Output the [X, Y] coordinate of the center of the cell containing the given text.  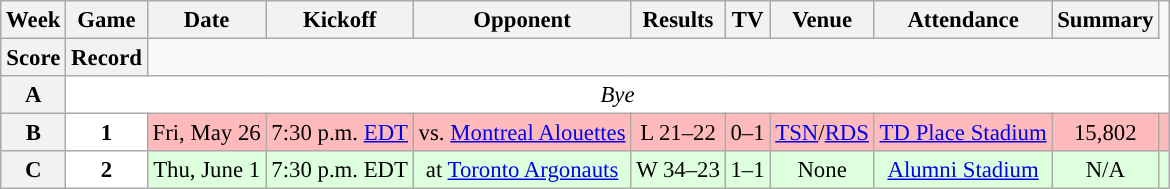
Week [34, 20]
A [34, 95]
Fri, May 26 [206, 133]
L 21–22 [678, 133]
Alumni Stadium [963, 170]
TD Place Stadium [963, 133]
None [822, 170]
Kickoff [340, 20]
Summary [1106, 20]
Record [106, 58]
Game [106, 20]
TSN/RDS [822, 133]
2 [106, 170]
Opponent [522, 20]
1 [106, 133]
TV [748, 20]
Venue [822, 20]
B [34, 133]
Thu, June 1 [206, 170]
C [34, 170]
N/A [1106, 170]
1–1 [748, 170]
Date [206, 20]
0–1 [748, 133]
15,802 [1106, 133]
vs. Montreal Alouettes [522, 133]
Bye [618, 95]
Score [34, 58]
W 34–23 [678, 170]
Attendance [963, 20]
Results [678, 20]
at Toronto Argonauts [522, 170]
